Detect which cell encompasses the target text, then output its (X, Y) center coordinate. 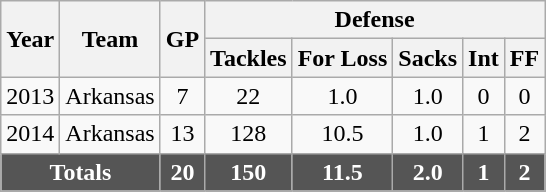
11.5 (342, 172)
13 (182, 134)
Team (110, 39)
20 (182, 172)
Tackles (249, 58)
7 (182, 96)
GP (182, 39)
For Loss (342, 58)
128 (249, 134)
Totals (80, 172)
22 (249, 96)
Int (484, 58)
2.0 (428, 172)
2013 (30, 96)
10.5 (342, 134)
2014 (30, 134)
Year (30, 39)
Defense (375, 20)
FF (524, 58)
150 (249, 172)
Sacks (428, 58)
